Return the (x, y) coordinate for the center point of the cell that contains the specified text.  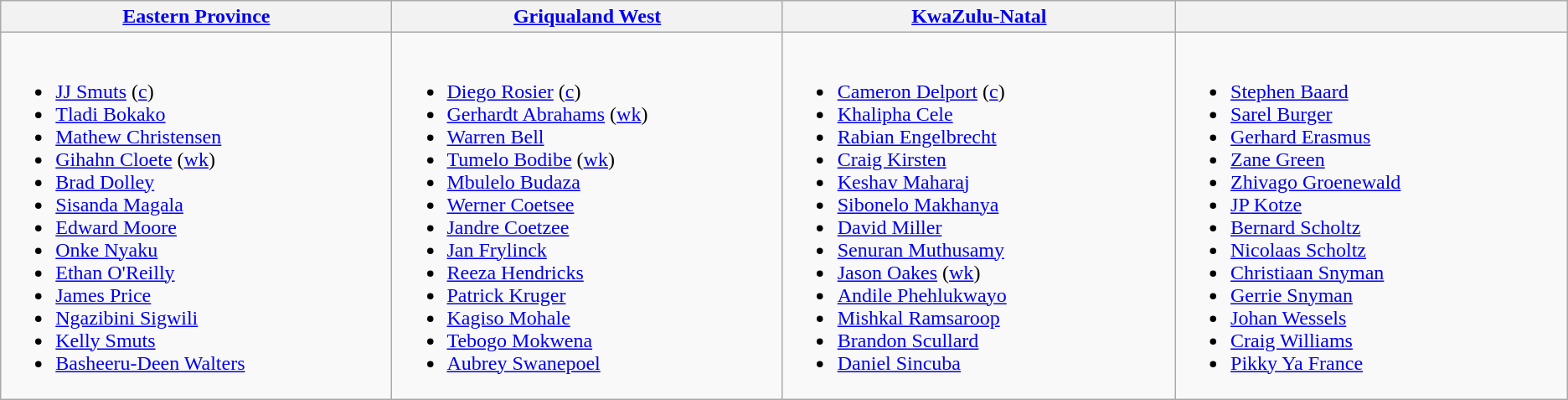
KwaZulu-Natal (978, 17)
Eastern Province (196, 17)
Griqualand West (587, 17)
